For the text-containing cell, return its midpoint in (x, y) coordinate format. 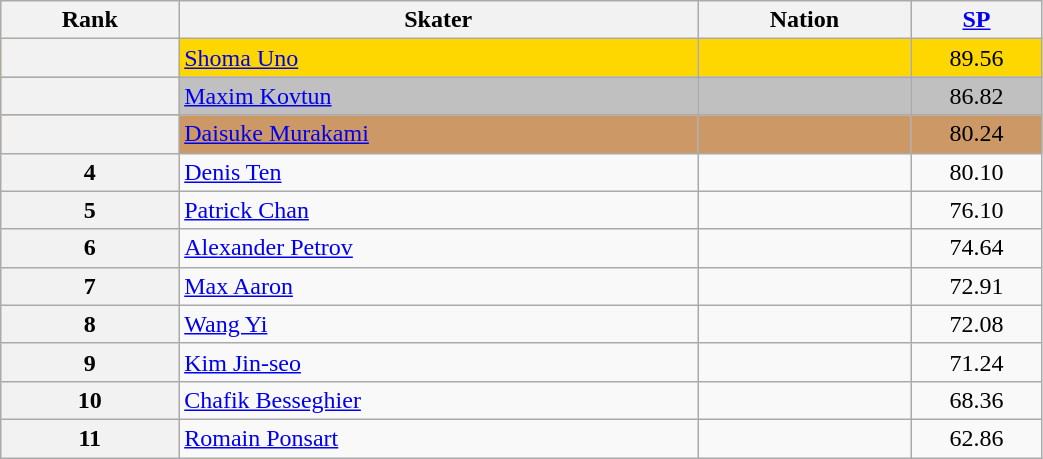
Chafik Besseghier (438, 400)
Romain Ponsart (438, 438)
80.10 (976, 172)
Maxim Kovtun (438, 96)
SP (976, 20)
Max Aaron (438, 286)
Patrick Chan (438, 210)
62.86 (976, 438)
76.10 (976, 210)
72.91 (976, 286)
4 (90, 172)
Skater (438, 20)
74.64 (976, 248)
10 (90, 400)
86.82 (976, 96)
Daisuke Murakami (438, 134)
Denis Ten (438, 172)
8 (90, 324)
Nation (804, 20)
Rank (90, 20)
Alexander Petrov (438, 248)
Kim Jin-seo (438, 362)
6 (90, 248)
5 (90, 210)
72.08 (976, 324)
89.56 (976, 58)
9 (90, 362)
80.24 (976, 134)
Wang Yi (438, 324)
71.24 (976, 362)
11 (90, 438)
Shoma Uno (438, 58)
7 (90, 286)
68.36 (976, 400)
